Search for the cell housing the specified text and yield its [X, Y] center coordinate. 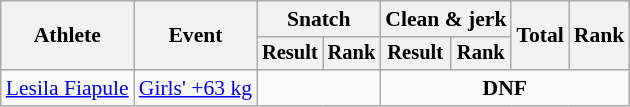
Athlete [68, 36]
Snatch [318, 19]
Event [196, 36]
Total [540, 36]
Lesila Fiapule [68, 88]
Clean & jerk [446, 19]
Girls' +63 kg [196, 88]
DNF [504, 88]
